Pinpoint the cell where the given text exists, returning its [X, Y] midpoint coordinate. 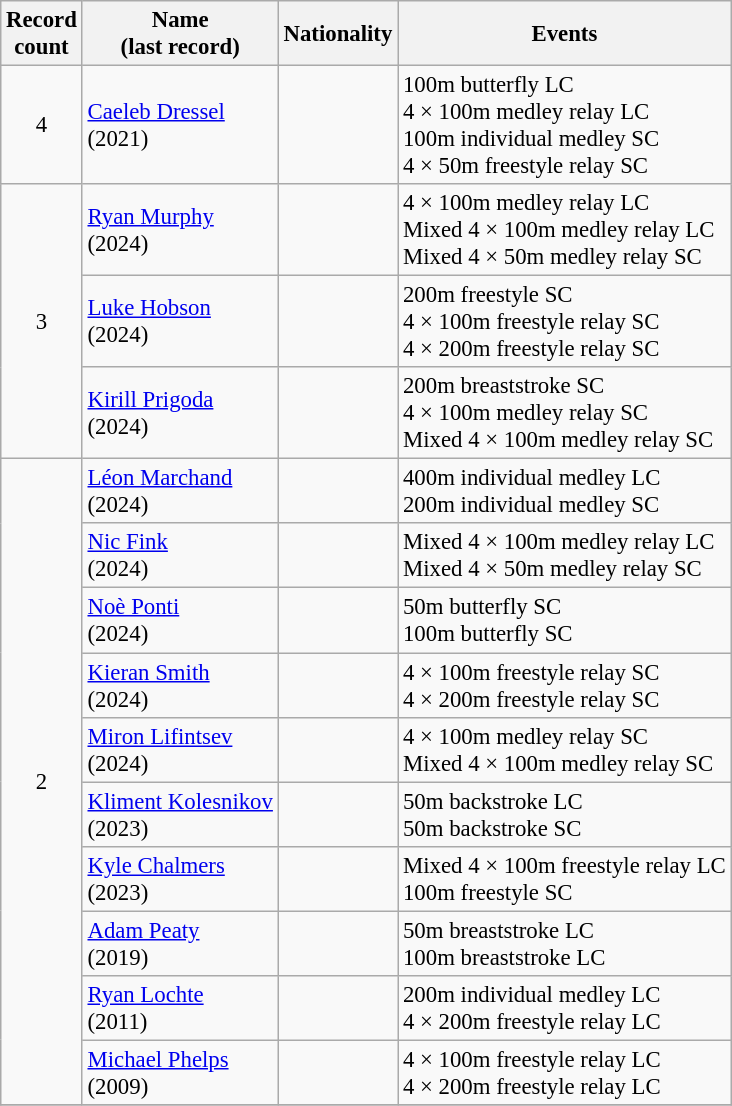
4 [42, 126]
Adam Peaty (2019) [180, 944]
50m breaststroke LC100m breaststroke LC [564, 944]
2 [42, 782]
Ryan Lochte (2011) [180, 1008]
Kliment Kolesnikov (2023) [180, 814]
Nationality [338, 34]
50m backstroke LC50m backstroke SC [564, 814]
400m individual medley LC200m individual medley SC [564, 492]
4 × 100m medley relay LCMixed 4 × 100m medley relay LCMixed 4 × 50m medley relay SC [564, 230]
4 × 100m medley relay SCMixed 4 × 100m medley relay SC [564, 750]
50m butterfly SC100m butterfly SC [564, 620]
Kieran Smith (2024) [180, 686]
Michael Phelps (2009) [180, 1072]
Ryan Murphy (2024) [180, 230]
Kirill Prigoda (2024) [180, 413]
Caeleb Dressel (2021) [180, 126]
Noè Ponti (2024) [180, 620]
Mixed 4 × 100m freestyle relay LC100m freestyle SC [564, 878]
Events [564, 34]
Miron Lifintsev (2024) [180, 750]
3 [42, 322]
200m individual medley LC4 × 200m freestyle relay LC [564, 1008]
Nic Fink (2024) [180, 556]
200m freestyle SC4 × 100m freestyle relay SC4 × 200m freestyle relay SC [564, 322]
Name (last record) [180, 34]
4 × 100m freestyle relay LC4 × 200m freestyle relay LC [564, 1072]
100m butterfly LC4 × 100m medley relay LC100m individual medley SC4 × 50m freestyle relay SC [564, 126]
Luke Hobson (2024) [180, 322]
Kyle Chalmers (2023) [180, 878]
Mixed 4 × 100m medley relay LCMixed 4 × 50m medley relay SC [564, 556]
Léon Marchand (2024) [180, 492]
4 × 100m freestyle relay SC4 × 200m freestyle relay SC [564, 686]
200m breaststroke SC4 × 100m medley relay SCMixed 4 × 100m medley relay SC [564, 413]
Record count [42, 34]
